Extract the (x, y) coordinate from the center of the cell holding the provided text.  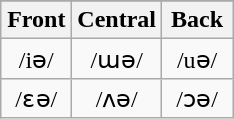
/ʌə/ (117, 98)
/iə/ (36, 59)
/ɛə/ (36, 98)
Front (36, 20)
/uə/ (198, 59)
Central (117, 20)
/ɔə/ (198, 98)
Back (198, 20)
/ɯə/ (117, 59)
